For the text-containing cell, return its midpoint in [X, Y] coordinate format. 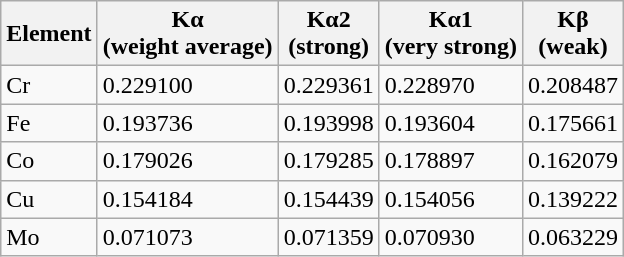
Mo [49, 237]
0.154439 [328, 199]
0.229100 [188, 85]
0.208487 [572, 85]
Cr [49, 85]
Co [49, 161]
0.063229 [572, 237]
0.178897 [450, 161]
0.228970 [450, 85]
Fe [49, 123]
0.229361 [328, 85]
0.071359 [328, 237]
Kα2(strong) [328, 34]
0.071073 [188, 237]
Kα(weight average) [188, 34]
0.193998 [328, 123]
0.162079 [572, 161]
0.154184 [188, 199]
Cu [49, 199]
0.193604 [450, 123]
Kβ(weak) [572, 34]
0.193736 [188, 123]
0.179026 [188, 161]
0.175661 [572, 123]
0.139222 [572, 199]
0.154056 [450, 199]
Element [49, 34]
0.070930 [450, 237]
Kα1(very strong) [450, 34]
0.179285 [328, 161]
